Extract the [X, Y] coordinate from the center of the cell holding the provided text.  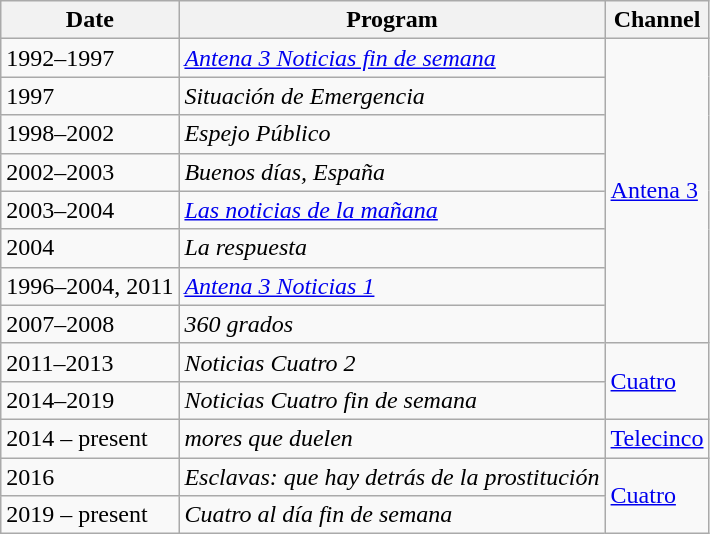
2002–2003 [90, 172]
Telecinco [657, 438]
1997 [90, 96]
mores que duelen [392, 438]
2019 – present [90, 515]
2014 – present [90, 438]
Las noticias de la mañana [392, 210]
1992–1997 [90, 58]
Antena 3 [657, 191]
Cuatro al día fin de semana [392, 515]
Esclavas: que hay detrás de la prostitución [392, 477]
Date [90, 20]
1996–2004, 2011 [90, 286]
La respuesta [392, 248]
Antena 3 Noticias fin de semana [392, 58]
2007–2008 [90, 324]
Buenos días, España [392, 172]
Espejo Público [392, 134]
1998–2002 [90, 134]
2016 [90, 477]
360 grados [392, 324]
2014–2019 [90, 400]
Channel [657, 20]
Antena 3 Noticias 1 [392, 286]
2004 [90, 248]
2011–2013 [90, 362]
Program [392, 20]
Noticias Cuatro 2 [392, 362]
Situación de Emergencia [392, 96]
Noticias Cuatro fin de semana [392, 400]
2003–2004 [90, 210]
